Locate the cell with the specified text and output its [X, Y] center coordinate. 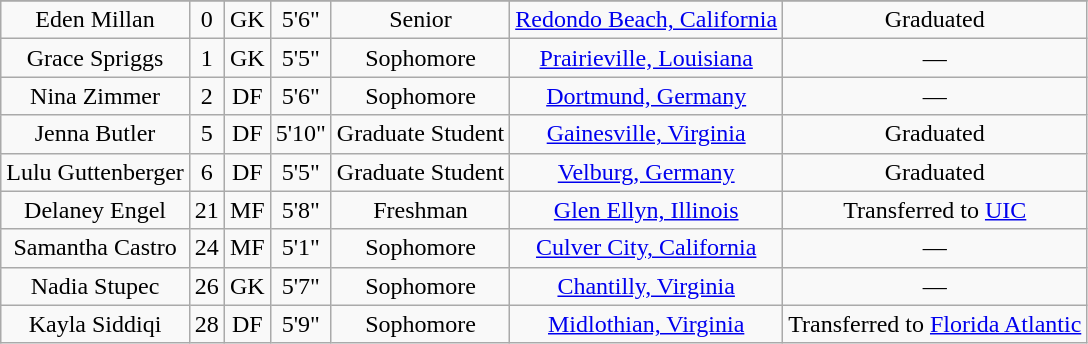
Samantha Castro [96, 248]
Freshman [420, 210]
Nina Zimmer [96, 96]
Dortmund, Germany [646, 96]
Chantilly, Virginia [646, 286]
Midlothian, Virginia [646, 324]
Transferred to Florida Atlantic [935, 324]
Nadia Stupec [96, 286]
Glen Ellyn, Illinois [646, 210]
24 [206, 248]
Gainesville, Virginia [646, 134]
Senior [420, 20]
Eden Millan [96, 20]
5 [206, 134]
5'7" [300, 286]
Jenna Butler [96, 134]
Lulu Guttenberger [96, 172]
Transferred to UIC [935, 210]
Kayla Siddiqi [96, 324]
1 [206, 58]
Velburg, Germany [646, 172]
5'8" [300, 210]
6 [206, 172]
5'1" [300, 248]
Culver City, California [646, 248]
0 [206, 20]
28 [206, 324]
Prairieville, Louisiana [646, 58]
Redondo Beach, California [646, 20]
2 [206, 96]
Grace Spriggs [96, 58]
5'9" [300, 324]
5'10" [300, 134]
26 [206, 286]
Delaney Engel [96, 210]
21 [206, 210]
